Identify which cell holds the provided text, then report its [X, Y] central coordinate. 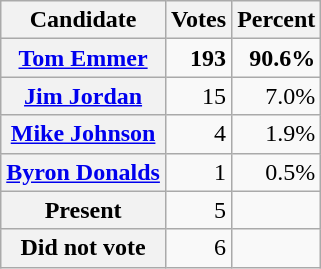
Percent [276, 20]
Jim Jordan [84, 96]
Tom Emmer [84, 58]
193 [198, 58]
15 [198, 96]
6 [198, 248]
1 [198, 172]
90.6% [276, 58]
5 [198, 210]
Byron Donalds [84, 172]
Candidate [84, 20]
7.0% [276, 96]
4 [198, 134]
Mike Johnson [84, 134]
1.9% [276, 134]
Votes [198, 20]
Present [84, 210]
0.5% [276, 172]
Did not vote [84, 248]
